Find where the given text appears and provide that cell's center as (X, Y) coordinate. 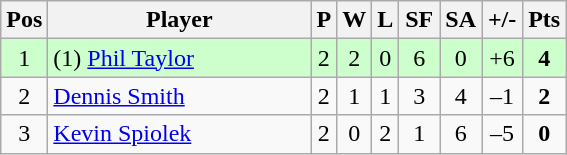
L (386, 20)
+/- (502, 20)
Dennis Smith (180, 96)
Kevin Spiolek (180, 134)
Pts (544, 20)
(1) Phil Taylor (180, 58)
W (354, 20)
Player (180, 20)
SF (420, 20)
SA (461, 20)
P (324, 20)
–1 (502, 96)
–5 (502, 134)
Pos (24, 20)
+6 (502, 58)
